Capture the cell that displays the provided text and extract its (x, y) central coordinate. 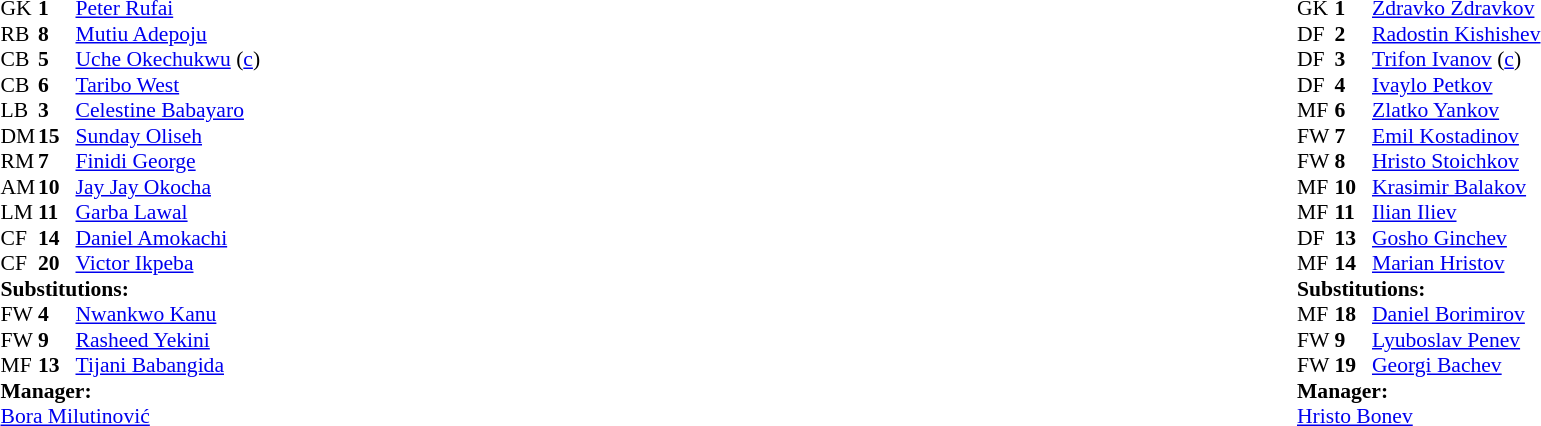
RB (19, 34)
Gosho Ginchev (1456, 238)
Ivaylo Petkov (1456, 85)
Finidi George (168, 161)
5 (57, 59)
Nwankwo Kanu (168, 315)
Zlatko Yankov (1456, 111)
Trifon Ivanov (c) (1456, 59)
Hristo Stoichkov (1456, 161)
Rasheed Yekini (168, 340)
Lyuboslav Penev (1456, 340)
Krasimir Balakov (1456, 187)
Daniel Amokachi (168, 238)
19 (1353, 365)
Sunday Oliseh (168, 136)
Ilian Iliev (1456, 213)
DM (19, 136)
Victor Ikpeba (168, 263)
18 (1353, 315)
Tijani Babangida (168, 365)
Taribo West (168, 85)
AM (19, 187)
LB (19, 111)
2 (1353, 34)
RM (19, 161)
Marian Hristov (1456, 263)
Celestine Babayaro (168, 111)
Daniel Borimirov (1456, 315)
Georgi Bachev (1456, 365)
Radostin Kishishev (1456, 34)
LM (19, 213)
15 (57, 136)
Garba Lawal (168, 213)
20 (57, 263)
Emil Kostadinov (1456, 136)
Uche Okechukwu (c) (168, 59)
Jay Jay Okocha (168, 187)
Mutiu Adepoju (168, 34)
